Extract the [X, Y] coordinate from the center of the cell holding the provided text.  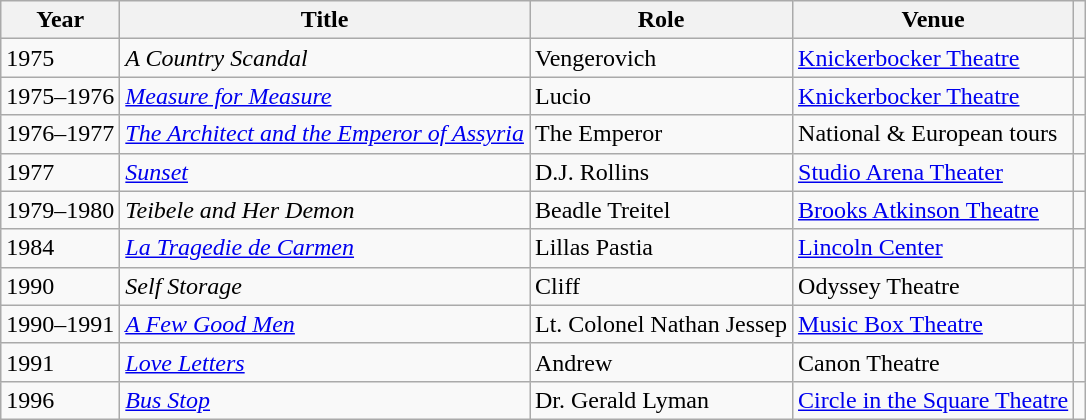
1979–1980 [60, 210]
A Country Scandal [325, 58]
Studio Arena Theater [934, 172]
Odyssey Theatre [934, 286]
1976–1977 [60, 134]
Teibele and Her Demon [325, 210]
1996 [60, 400]
National & European tours [934, 134]
Year [60, 20]
La Tragedie de Carmen [325, 248]
Music Box Theatre [934, 324]
Lt. Colonel Nathan Jessep [662, 324]
1975 [60, 58]
Love Letters [325, 362]
A Few Good Men [325, 324]
The Architect and the Emperor of Assyria [325, 134]
1975–1976 [60, 96]
Brooks Atkinson Theatre [934, 210]
Lillas Pastia [662, 248]
Circle in the Square Theatre [934, 400]
1984 [60, 248]
Lucio [662, 96]
Title [325, 20]
1977 [60, 172]
Beadle Treitel [662, 210]
Dr. Gerald Lyman [662, 400]
Role [662, 20]
Cliff [662, 286]
Canon Theatre [934, 362]
Sunset [325, 172]
D.J. Rollins [662, 172]
1990 [60, 286]
Bus Stop [325, 400]
Self Storage [325, 286]
Measure for Measure [325, 96]
1991 [60, 362]
Andrew [662, 362]
The Emperor [662, 134]
Vengerovich [662, 58]
Venue [934, 20]
1990–1991 [60, 324]
Lincoln Center [934, 248]
